Return the [x, y] coordinate for the center point of the cell that contains the specified text.  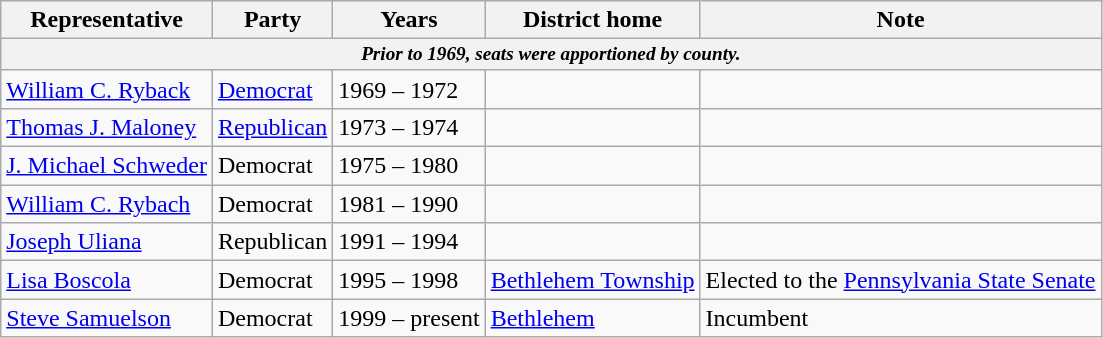
District home [592, 20]
Lisa Boscola [107, 280]
William C. Ryback [107, 89]
1991 – 1994 [409, 242]
Thomas J. Maloney [107, 128]
Incumbent [900, 318]
Joseph Uliana [107, 242]
Years [409, 20]
J. Michael Schweder [107, 166]
William C. Rybach [107, 204]
1999 – present [409, 318]
1981 – 1990 [409, 204]
Note [900, 20]
1973 – 1974 [409, 128]
Party [272, 20]
1975 – 1980 [409, 166]
Representative [107, 20]
Elected to the Pennsylvania State Senate [900, 280]
1969 – 1972 [409, 89]
Bethlehem [592, 318]
Bethlehem Township [592, 280]
1995 – 1998 [409, 280]
Prior to 1969, seats were apportioned by county. [551, 55]
Steve Samuelson [107, 318]
